Extract the (X, Y) coordinate from the center of the cell holding the provided text.  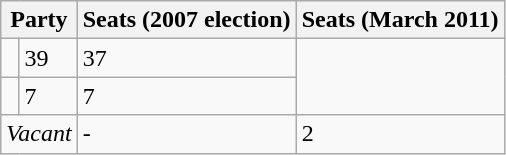
Party (39, 20)
Seats (2007 election) (186, 20)
37 (186, 58)
- (186, 134)
2 (400, 134)
39 (48, 58)
Seats (March 2011) (400, 20)
Vacant (39, 134)
